Scan for the cell matching the given text and deliver its (x, y) coordinate at center. 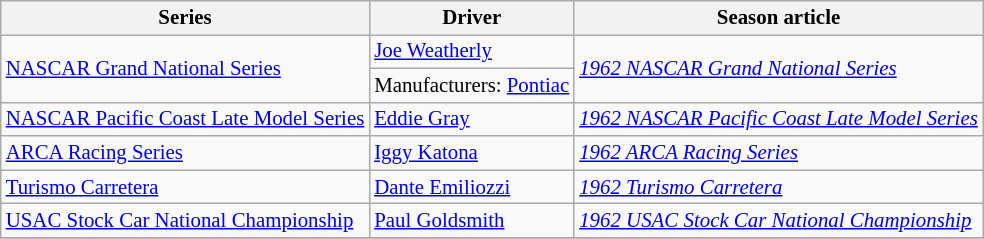
Driver (472, 18)
Season article (778, 18)
USAC Stock Car National Championship (185, 221)
1962 NASCAR Pacific Coast Late Model Series (778, 119)
Manufacturers: Pontiac (472, 85)
1962 NASCAR Grand National Series (778, 68)
Eddie Gray (472, 119)
Iggy Katona (472, 153)
1962 ARCA Racing Series (778, 153)
1962 USAC Stock Car National Championship (778, 221)
Turismo Carretera (185, 187)
Dante Emiliozzi (472, 187)
NASCAR Pacific Coast Late Model Series (185, 119)
1962 Turismo Carretera (778, 187)
ARCA Racing Series (185, 153)
Series (185, 18)
Joe Weatherly (472, 51)
Paul Goldsmith (472, 221)
NASCAR Grand National Series (185, 68)
